Provide the (x, y) coordinate of the cell's center where the given text is located.  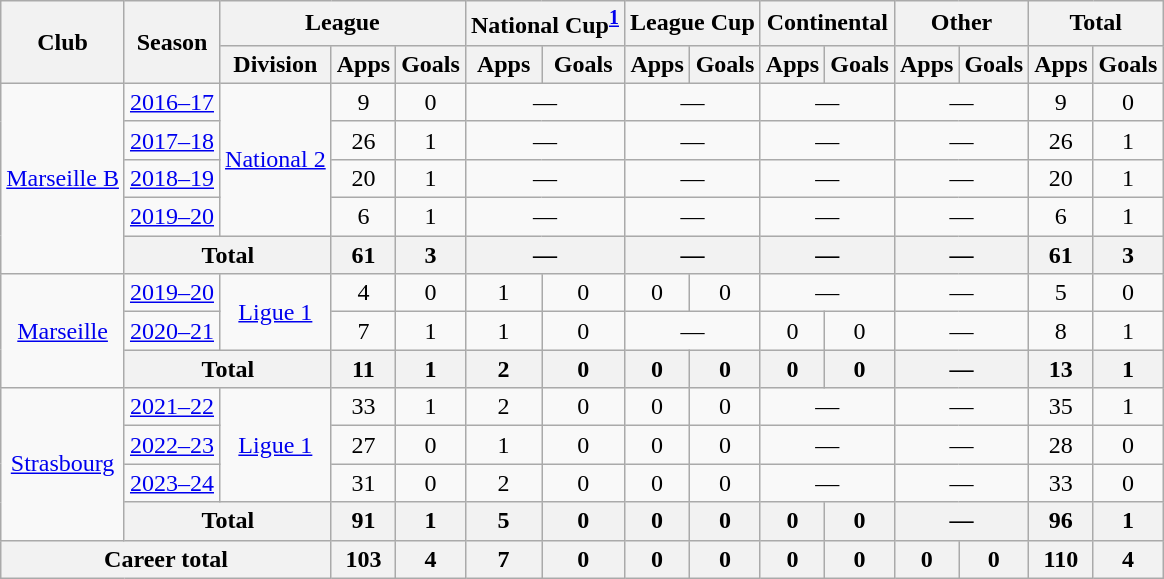
2020–21 (172, 331)
Club (63, 42)
2023–24 (172, 483)
96 (1061, 521)
110 (1061, 559)
2022–23 (172, 445)
8 (1061, 331)
103 (363, 559)
11 (363, 369)
13 (1061, 369)
Continental (827, 24)
Marseille B (63, 178)
2021–22 (172, 407)
Season (172, 42)
League Cup (693, 24)
Division (276, 64)
Other (961, 24)
Marseille (63, 331)
35 (1061, 407)
2016–17 (172, 102)
31 (363, 483)
Strasbourg (63, 464)
National Cup1 (544, 24)
91 (363, 521)
28 (1061, 445)
League (343, 24)
Career total (166, 559)
National 2 (276, 159)
2017–18 (172, 140)
27 (363, 445)
2018–19 (172, 178)
